Return the [x, y] coordinate for the center point of the cell that contains the specified text.  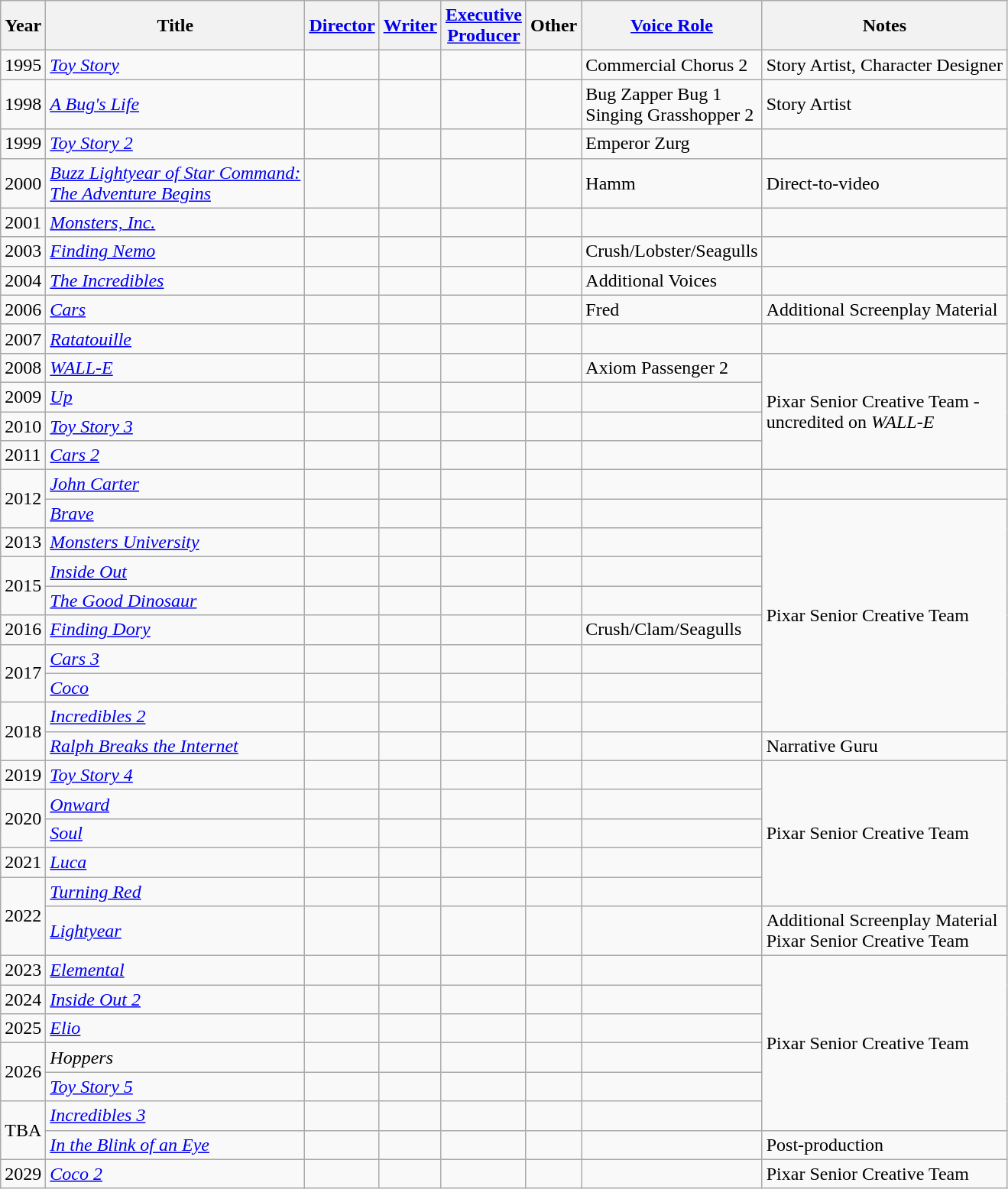
Pixar Senior Creative Team - uncredited on WALL-E [884, 411]
Ralph Breaks the Internet [176, 746]
2015 [23, 586]
Other [553, 26]
2025 [23, 1029]
Incredibles 2 [176, 717]
2019 [23, 775]
Coco 2 [176, 1174]
1998 [23, 104]
Brave [176, 514]
Story Artist [884, 104]
2008 [23, 368]
2001 [23, 222]
2016 [23, 630]
Lightyear [176, 931]
Finding Dory [176, 630]
2013 [23, 543]
Bug Zapper Bug 1Singing Grasshopper 2 [672, 104]
Coco [176, 688]
2006 [23, 309]
2000 [23, 183]
Fred [672, 309]
Direct-to-video [884, 183]
Toy Story 2 [176, 144]
In the Blink of an Eye [176, 1145]
Hamm [672, 183]
Post-production [884, 1145]
2012 [23, 499]
1999 [23, 144]
Luca [176, 862]
Year [23, 26]
Additional Voices [672, 280]
2004 [23, 280]
Inside Out 2 [176, 999]
2011 [23, 455]
Narrative Guru [884, 746]
Elio [176, 1029]
A Bug's Life [176, 104]
The Incredibles [176, 280]
Director [342, 26]
Toy Story [176, 65]
WALL-E [176, 368]
Toy Story 3 [176, 426]
Incredibles 3 [176, 1116]
Toy Story 5 [176, 1087]
2003 [23, 251]
Cars 2 [176, 455]
TBA [23, 1130]
2024 [23, 999]
2029 [23, 1174]
Emperor Zurg [672, 144]
Cars [176, 309]
Writer [410, 26]
Turning Red [176, 892]
2018 [23, 731]
Story Artist, Character Designer [884, 65]
2021 [23, 862]
Additional Screenplay MaterialPixar Senior Creative Team [884, 931]
Axiom Passenger 2 [672, 368]
Toy Story 4 [176, 775]
2026 [23, 1072]
Commercial Chorus 2 [672, 65]
Elemental [176, 970]
The Good Dinosaur [176, 601]
John Carter [176, 484]
Cars 3 [176, 659]
Notes [884, 26]
Crush/Clam/Seagulls [672, 630]
ExecutiveProducer [483, 26]
2017 [23, 673]
2007 [23, 339]
Ratatouille [176, 339]
Monsters, Inc. [176, 222]
Monsters University [176, 543]
Soul [176, 833]
Inside Out [176, 572]
Title [176, 26]
2020 [23, 818]
Finding Nemo [176, 251]
2009 [23, 397]
Additional Screenplay Material [884, 309]
1995 [23, 65]
2010 [23, 426]
2023 [23, 970]
Up [176, 397]
2022 [23, 917]
Buzz Lightyear of Star Command:The Adventure Begins [176, 183]
Crush/Lobster/Seagulls [672, 251]
Onward [176, 804]
Voice Role [672, 26]
Hoppers [176, 1058]
